Find where the given text appears and provide that cell's center as [x, y] coordinate. 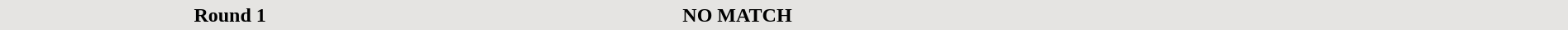
NO MATCH [737, 15]
Round 1 [135, 15]
